Detect which cell encompasses the target text, then output its [x, y] center coordinate. 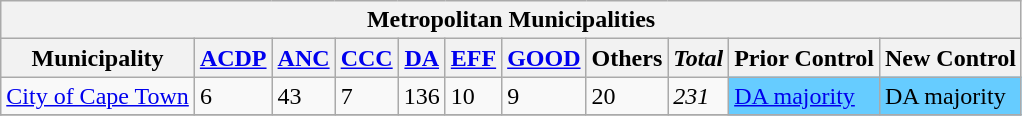
GOOD [544, 58]
231 [698, 96]
Municipality [98, 58]
20 [627, 96]
New Control [950, 58]
ANC [304, 58]
10 [473, 96]
136 [422, 96]
Total [698, 58]
43 [304, 96]
6 [233, 96]
EFF [473, 58]
9 [544, 96]
7 [366, 96]
Prior Control [804, 58]
CCC [366, 58]
DA [422, 58]
City of Cape Town [98, 96]
Others [627, 58]
Metropolitan Municipalities [512, 20]
ACDP [233, 58]
